Determine the (X, Y) coordinate at the center of the cell enclosing the given text.  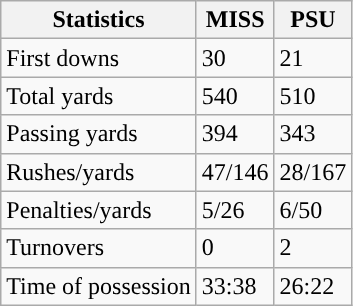
Rushes/yards (99, 172)
26:22 (313, 286)
Passing yards (99, 134)
Turnovers (99, 248)
PSU (313, 20)
47/146 (235, 172)
343 (313, 134)
2 (313, 248)
28/167 (313, 172)
5/26 (235, 210)
540 (235, 96)
30 (235, 58)
21 (313, 58)
394 (235, 134)
510 (313, 96)
0 (235, 248)
33:38 (235, 286)
Statistics (99, 20)
First downs (99, 58)
Total yards (99, 96)
Penalties/yards (99, 210)
MISS (235, 20)
Time of possession (99, 286)
6/50 (313, 210)
